Return (x, y) of the center of cell containing provided text 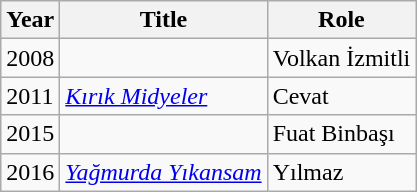
Volkan İzmitli (342, 58)
Fuat Binbaşı (342, 134)
Role (342, 20)
Kırık Midyeler (164, 96)
2016 (30, 172)
Year (30, 20)
2015 (30, 134)
2011 (30, 96)
2008 (30, 58)
Yılmaz (342, 172)
Yağmurda Yıkansam (164, 172)
Cevat (342, 96)
Title (164, 20)
